Output the [x, y] coordinate of the center of the cell containing the given text.  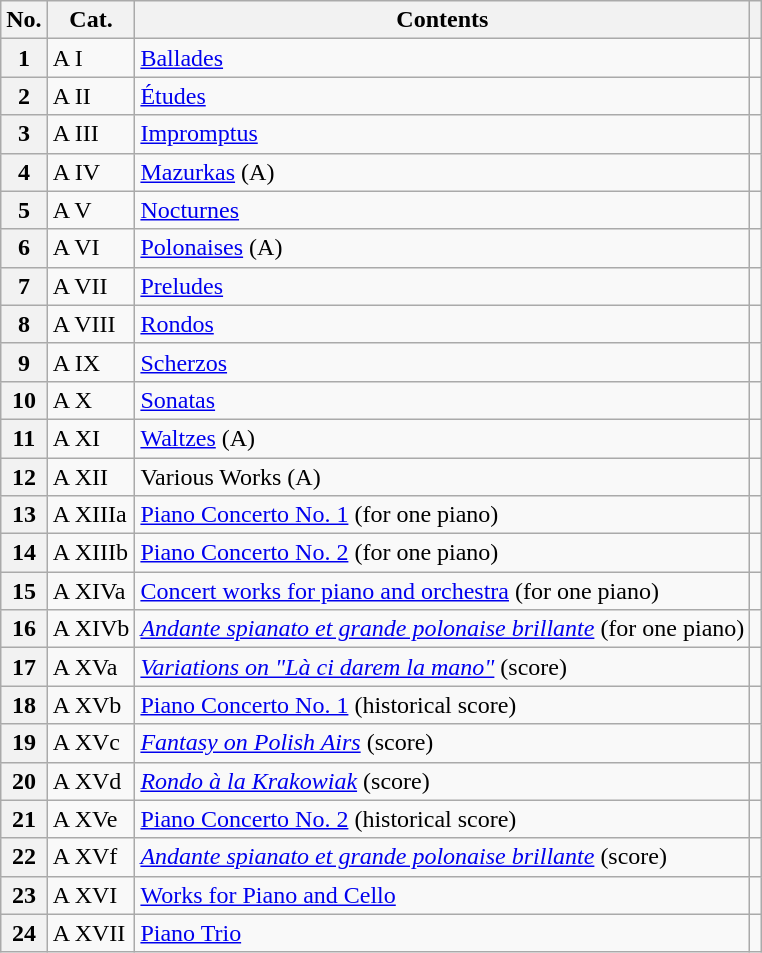
Mazurkas (A) [442, 172]
A XVe [91, 819]
A XII [91, 477]
Piano Concerto No. 2 (historical score) [442, 819]
A XI [91, 438]
16 [24, 629]
14 [24, 553]
Contents [442, 20]
Piano Concerto No. 2 (for one piano) [442, 553]
Nocturnes [442, 210]
13 [24, 515]
Fantasy on Polish Airs (score) [442, 743]
Preludes [442, 286]
A XIVb [91, 629]
Variations on "Là ci darem la mano" (score) [442, 667]
A VII [91, 286]
11 [24, 438]
6 [24, 248]
Impromptus [442, 134]
2 [24, 96]
Rondo à la Krakowiak (score) [442, 781]
A X [91, 400]
18 [24, 705]
20 [24, 781]
Concert works for piano and orchestra (for one piano) [442, 591]
8 [24, 324]
Andante spianato et grande polonaise brillante (score) [442, 857]
A VI [91, 248]
Waltzes (A) [442, 438]
A XVa [91, 667]
Ballades [442, 58]
A IX [91, 362]
Cat. [91, 20]
12 [24, 477]
15 [24, 591]
A XVf [91, 857]
3 [24, 134]
A I [91, 58]
Rondos [442, 324]
A VIII [91, 324]
A XVd [91, 781]
Works for Piano and Cello [442, 895]
19 [24, 743]
17 [24, 667]
Piano Trio [442, 933]
A XIIIb [91, 553]
A IV [91, 172]
A V [91, 210]
Sonatas [442, 400]
1 [24, 58]
A II [91, 96]
A XVc [91, 743]
10 [24, 400]
4 [24, 172]
A XVI [91, 895]
A XVII [91, 933]
Études [442, 96]
Piano Concerto No. 1 (for one piano) [442, 515]
Polonaises (A) [442, 248]
A III [91, 134]
Various Works (A) [442, 477]
A XIVa [91, 591]
A XVb [91, 705]
21 [24, 819]
No. [24, 20]
7 [24, 286]
24 [24, 933]
23 [24, 895]
22 [24, 857]
Andante spianato et grande polonaise brillante (for one piano) [442, 629]
Piano Concerto No. 1 (historical score) [442, 705]
Scherzos [442, 362]
5 [24, 210]
A XIIIa [91, 515]
9 [24, 362]
